Determine the (x, y) coordinate at the center of the cell enclosing the given text.  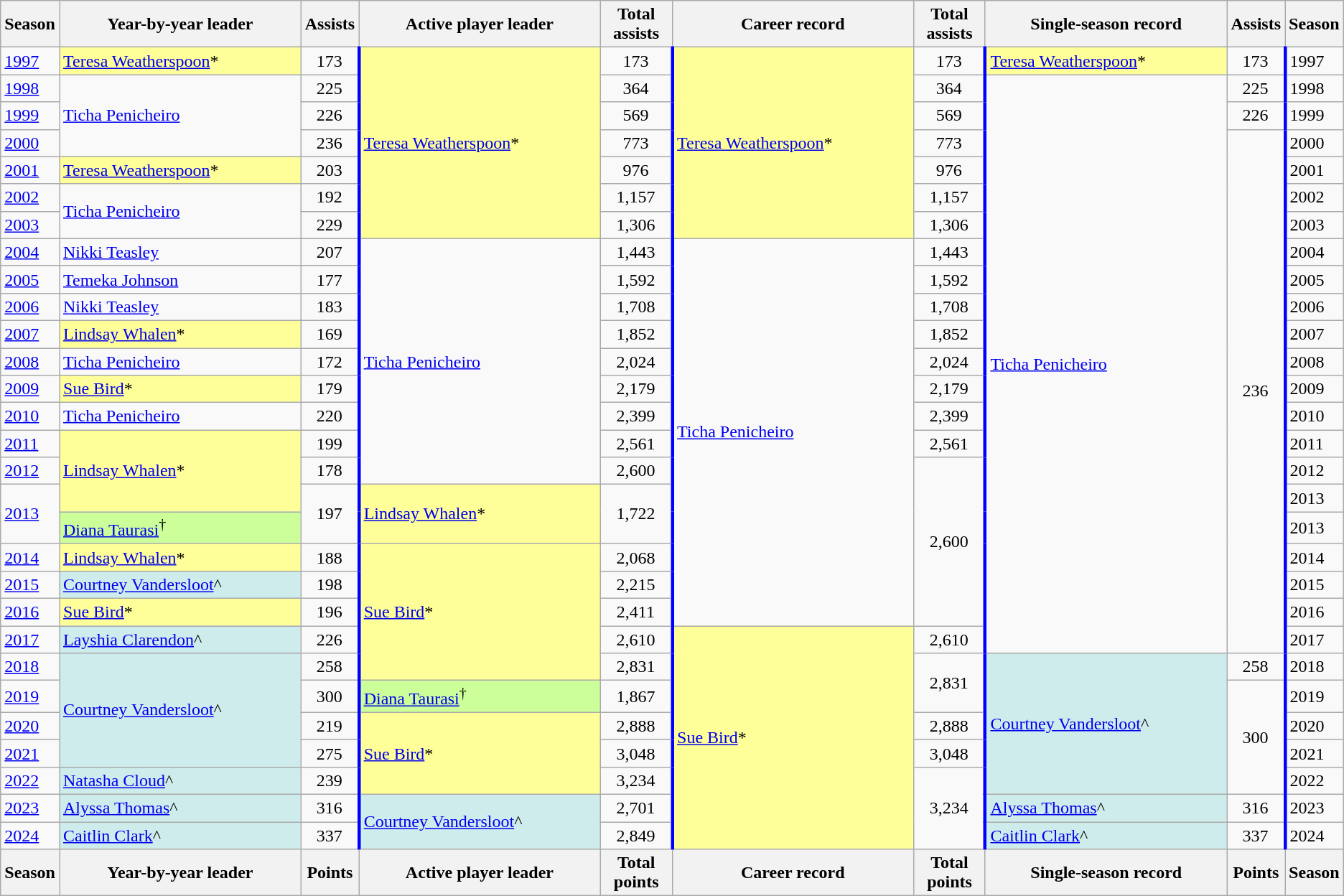
203 (330, 170)
199 (330, 444)
2,849 (636, 836)
239 (330, 780)
Natasha Cloud^ (179, 780)
275 (330, 753)
2,701 (636, 808)
169 (330, 334)
207 (330, 252)
172 (330, 361)
2,215 (636, 584)
192 (330, 197)
196 (330, 612)
220 (330, 416)
197 (330, 514)
1,722 (636, 514)
219 (330, 726)
179 (330, 389)
188 (330, 557)
2,411 (636, 612)
177 (330, 279)
2,068 (636, 557)
178 (330, 471)
Layshia Clarendon^ (179, 640)
183 (330, 307)
198 (330, 584)
229 (330, 225)
Temeka Johnson (179, 279)
1,867 (636, 696)
